Find where the given text appears and provide that cell's center as [x, y] coordinate. 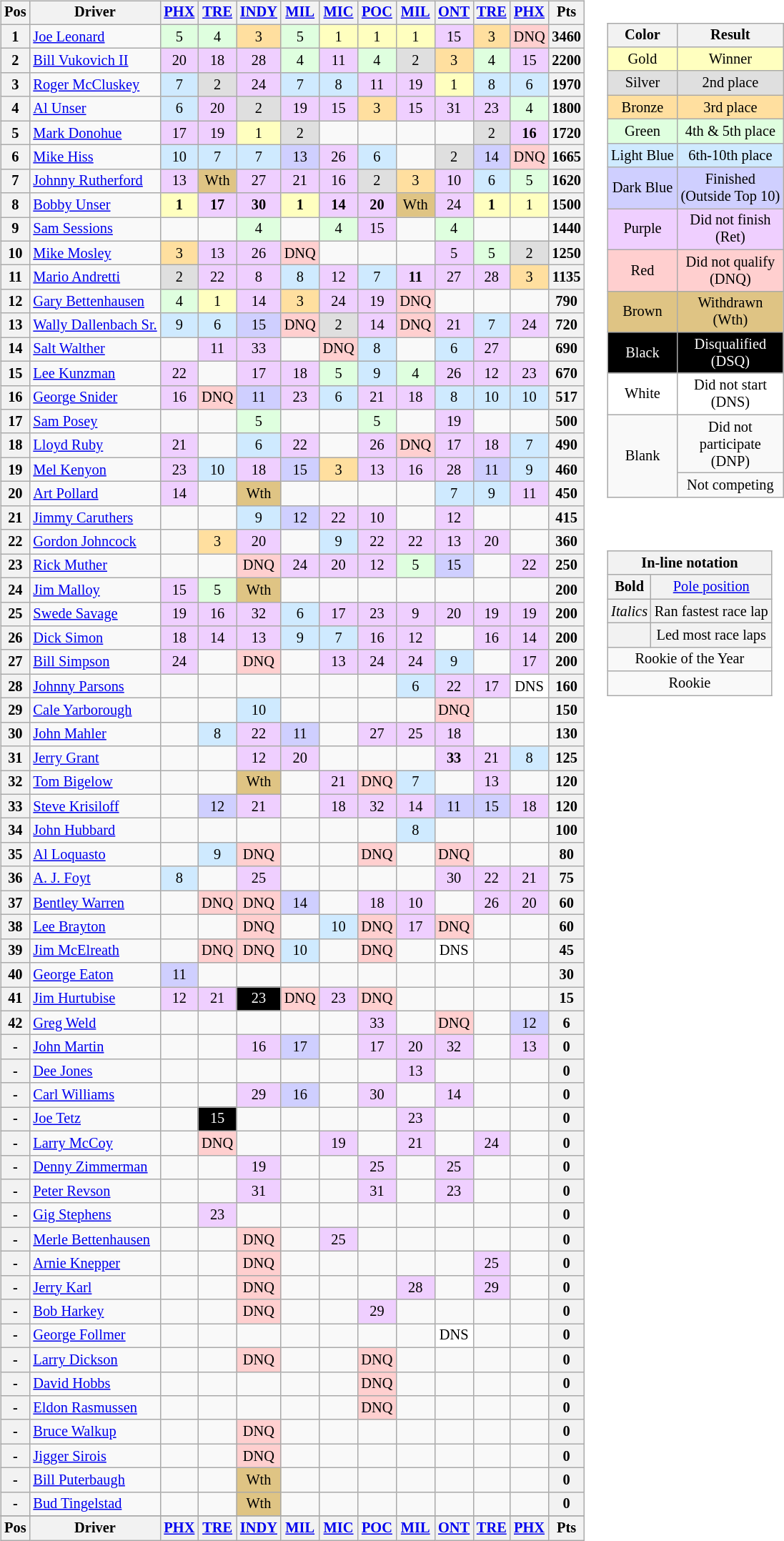
125 [566, 758]
2200 [566, 61]
Steve Krisiloff [94, 806]
Mike Mosley [94, 253]
John Mahler [94, 734]
690 [566, 350]
Gig Stephens [94, 1215]
Jim Hurtubise [94, 999]
490 [566, 445]
34 [15, 831]
500 [566, 422]
2nd place [730, 83]
Silver [642, 83]
Sam Sessions [94, 229]
George Eaton [94, 975]
John Hubbard [94, 831]
39 [15, 951]
Disqualified(DSQ) [730, 353]
Al Loquasto [94, 855]
Jim Malloy [94, 590]
Jigger Sirois [94, 1456]
Jerry Grant [94, 758]
Larry McCoy [94, 1143]
Rookie [689, 683]
4th & 5th place [730, 132]
Finished(Outside Top 10) [730, 188]
Swede Savage [94, 614]
160 [566, 686]
Dark Blue [642, 188]
Joe Leonard [94, 36]
1135 [566, 277]
250 [566, 566]
Mel Kenyon [94, 470]
Rick Muther [94, 566]
Did not qualify(DNQ) [730, 270]
Bill Vukovich II [94, 61]
Gold [642, 59]
38 [15, 927]
Dee Jones [94, 1071]
80 [566, 855]
35 [15, 855]
Purple [642, 229]
John Martin [94, 1047]
41 [15, 999]
75 [566, 878]
Black [642, 353]
White [642, 394]
1440 [566, 229]
Brown [642, 312]
Red [642, 270]
Mario Andretti [94, 277]
1250 [566, 253]
Jimmy Caruthers [94, 517]
Winner [730, 59]
Lloyd Ruby [94, 445]
George Snider [94, 397]
Bronze [642, 107]
1665 [566, 157]
Gary Bettenhausen [94, 302]
40 [15, 975]
Jerry Karl [94, 1287]
Color [642, 35]
Jim McElreath [94, 951]
Peter Revson [94, 1191]
Wally Dallenbach Sr. [94, 325]
Pole position [712, 587]
Blank [642, 456]
100 [566, 831]
42 [15, 1023]
Sam Posey [94, 422]
George Follmer [94, 1336]
Bill Puterbaugh [94, 1480]
450 [566, 494]
Denny Zimmerman [94, 1167]
Ran fastest race lap [712, 611]
Eldon Rasmussen [94, 1408]
Rookie of the Year [689, 659]
Result [730, 35]
Gordon Johncock [94, 542]
David Hobbs [94, 1384]
Bud Tingelstad [94, 1504]
Mike Hiss [94, 157]
Bentley Warren [94, 903]
Lee Brayton [94, 927]
Salt Walther [94, 350]
3460 [566, 36]
37 [15, 903]
45 [566, 951]
Not competing [730, 485]
Johnny Rutherford [94, 181]
Johnny Parsons [94, 686]
670 [566, 373]
1720 [566, 133]
1800 [566, 109]
Merle Bettenhausen [94, 1239]
Did notparticipate(DNP) [730, 444]
720 [566, 325]
Roger McCluskey [94, 85]
In-line notation [689, 563]
Bruce Walkup [94, 1432]
460 [566, 470]
3rd place [730, 107]
Art Pollard [94, 494]
1500 [566, 205]
415 [566, 517]
Mark Donohue [94, 133]
Lee Kunzman [94, 373]
Withdrawn(Wth) [730, 312]
Tom Bigelow [94, 783]
Greg Weld [94, 1023]
Larry Dickson [94, 1359]
Bold [629, 587]
Joe Tetz [94, 1119]
Green [642, 132]
Dick Simon [94, 638]
Bobby Unser [94, 205]
130 [566, 734]
Carl Williams [94, 1095]
Bill Simpson [94, 662]
A. J. Foyt [94, 878]
1620 [566, 181]
Light Blue [642, 155]
Arnie Knepper [94, 1264]
360 [566, 542]
790 [566, 302]
Al Unser [94, 109]
Bob Harkey [94, 1312]
Led most race laps [712, 635]
1970 [566, 85]
Cale Yarborough [94, 710]
Did not finish(Ret) [730, 229]
517 [566, 397]
Italics [629, 611]
6th-10th place [730, 155]
Did not start(DNS) [730, 394]
150 [566, 710]
36 [15, 878]
